Identify which cell holds the provided text, then report its (x, y) central coordinate. 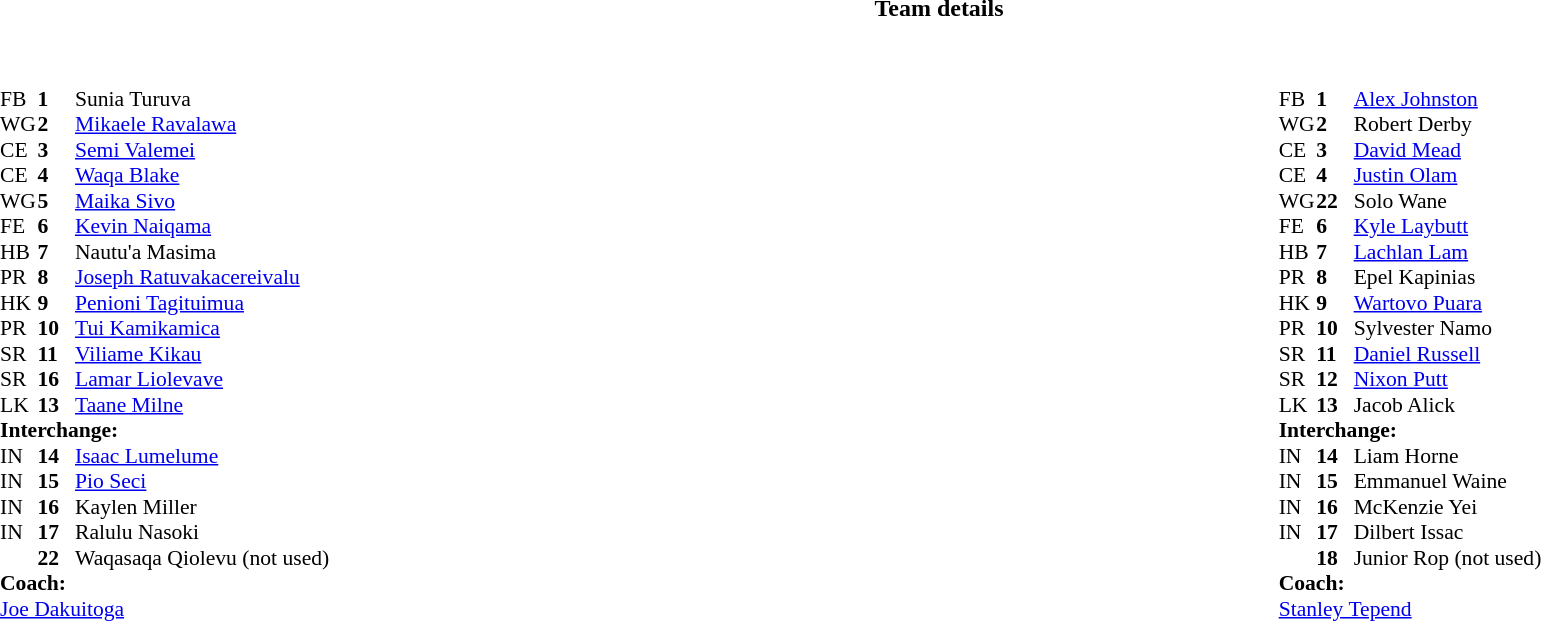
12 (1335, 379)
Interchange: (164, 431)
Mikaele Ravalawa (202, 125)
Waqa Blake (202, 175)
Taane Milne (202, 405)
Pio Seci (202, 481)
Joseph Ratuvakacereivalu (202, 277)
Tui Kamikamica (202, 329)
5 (57, 201)
Maika Sivo (202, 201)
Nautu'a Masima (202, 252)
Kaylen Miller (202, 507)
Penioni Tagituimua (202, 303)
Viliame Kikau (202, 354)
Ralulu Nasoki (202, 533)
Kevin Naiqama (202, 227)
18 (1335, 558)
Coach: (164, 583)
Lamar Liolevave (202, 379)
Isaac Lumelume (202, 456)
Semi Valemei (202, 150)
Waqasaqa Qiolevu (not used) (202, 558)
Sunia Turuva (202, 99)
